For the text-containing cell, return its midpoint in [x, y] coordinate format. 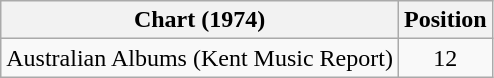
Position [445, 20]
Chart (1974) [200, 20]
Australian Albums (Kent Music Report) [200, 58]
12 [445, 58]
